Output the (x, y) coordinate of the center of the cell containing the given text.  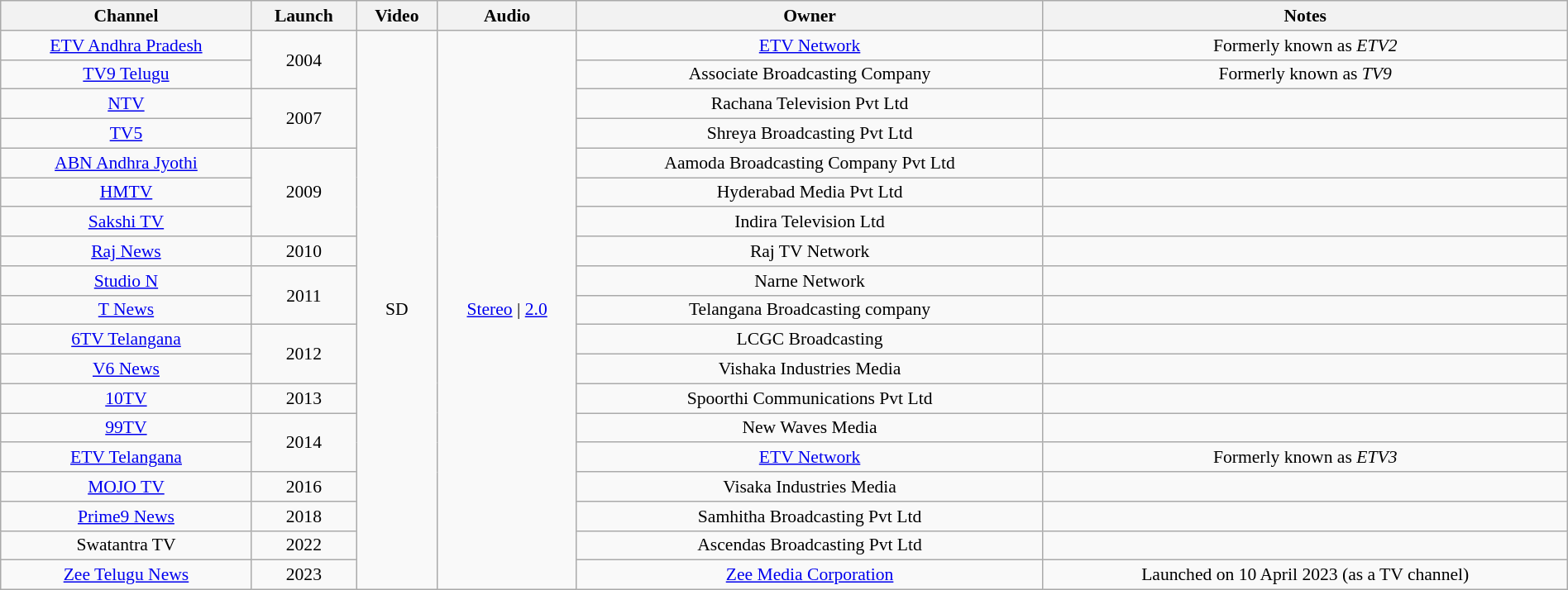
Aamoda Broadcasting Company Pvt Ltd (810, 163)
Stereo | 2.0 (507, 311)
2013 (304, 398)
2012 (304, 354)
Ascendas Broadcasting Pvt Ltd (810, 545)
HMTV (126, 193)
2004 (304, 59)
2011 (304, 296)
LCGC Broadcasting (810, 340)
10TV (126, 398)
Video (397, 16)
Launched on 10 April 2023 (as a TV channel) (1305, 575)
Formerly known as ETV3 (1305, 458)
Samhitha Broadcasting Pvt Ltd (810, 516)
Hyderabad Media Pvt Ltd (810, 193)
Spoorthi Communications Pvt Ltd (810, 398)
Vishaka Industries Media (810, 369)
99TV (126, 428)
Notes (1305, 16)
Telangana Broadcasting company (810, 310)
2009 (304, 192)
MOJO TV (126, 487)
ABN Andhra Jyothi (126, 163)
2023 (304, 575)
ETV Andhra Pradesh (126, 45)
2010 (304, 251)
New Waves Media (810, 428)
2018 (304, 516)
Raj News (126, 251)
Studio N (126, 281)
Swatantra TV (126, 545)
2014 (304, 443)
SD (397, 311)
Audio (507, 16)
ETV Telangana (126, 458)
2022 (304, 545)
TV5 (126, 134)
Associate Broadcasting Company (810, 74)
Zee Telugu News (126, 575)
T News (126, 310)
V6 News (126, 369)
6TV Telangana (126, 340)
Rachana Television Pvt Ltd (810, 104)
TV9 Telugu (126, 74)
Prime9 News (126, 516)
NTV (126, 104)
2016 (304, 487)
Sakshi TV (126, 222)
Zee Media Corporation (810, 575)
Owner (810, 16)
Visaka Industries Media (810, 487)
Indira Television Ltd (810, 222)
Channel (126, 16)
Narne Network (810, 281)
Formerly known as TV9 (1305, 74)
Raj TV Network (810, 251)
2007 (304, 119)
Formerly known as ETV2 (1305, 45)
Shreya Broadcasting Pvt Ltd (810, 134)
Launch (304, 16)
